Search for the cell housing the specified text and yield its [x, y] center coordinate. 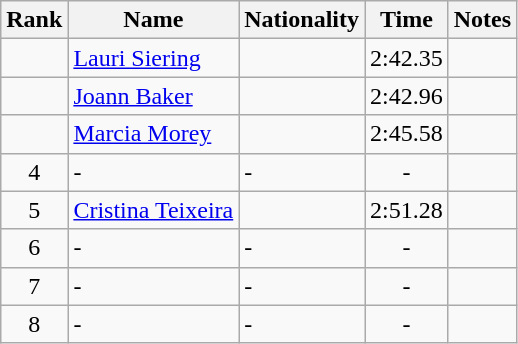
Rank [34, 20]
Lauri Siering [154, 58]
Notes [482, 20]
2:42.35 [406, 58]
4 [34, 172]
5 [34, 210]
Name [154, 20]
2:51.28 [406, 210]
8 [34, 324]
2:45.58 [406, 134]
2:42.96 [406, 96]
Cristina Teixeira [154, 210]
Time [406, 20]
Marcia Morey [154, 134]
Nationality [302, 20]
Joann Baker [154, 96]
6 [34, 248]
7 [34, 286]
